Identify which cell holds the provided text, then report its [X, Y] central coordinate. 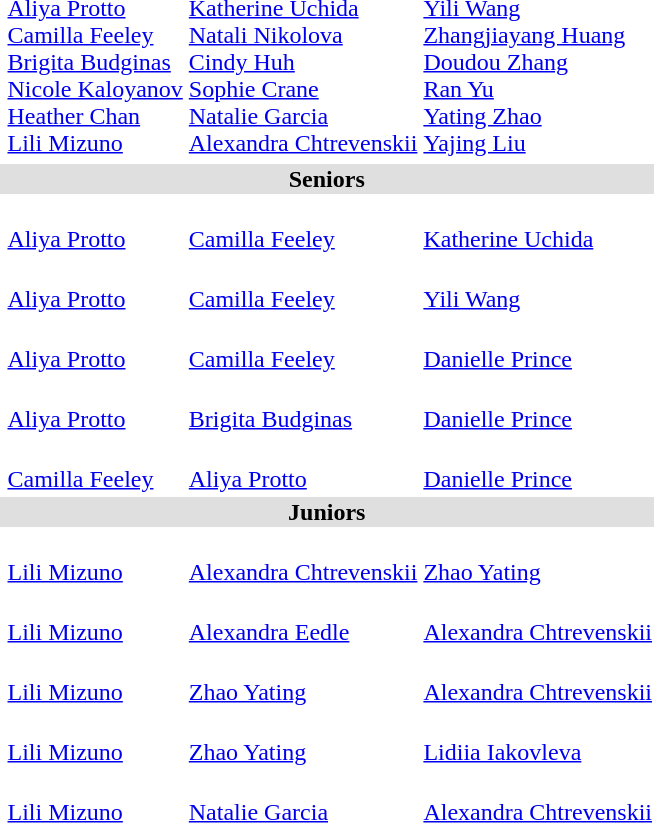
Alexandra Eedle [303, 618]
Brigita Budginas [303, 406]
Juniors [327, 512]
Seniors [327, 179]
Yili Wang [538, 286]
Lidiia Iakovleva [538, 738]
Katherine Uchida [538, 226]
